Capture the cell that displays the provided text and extract its [X, Y] central coordinate. 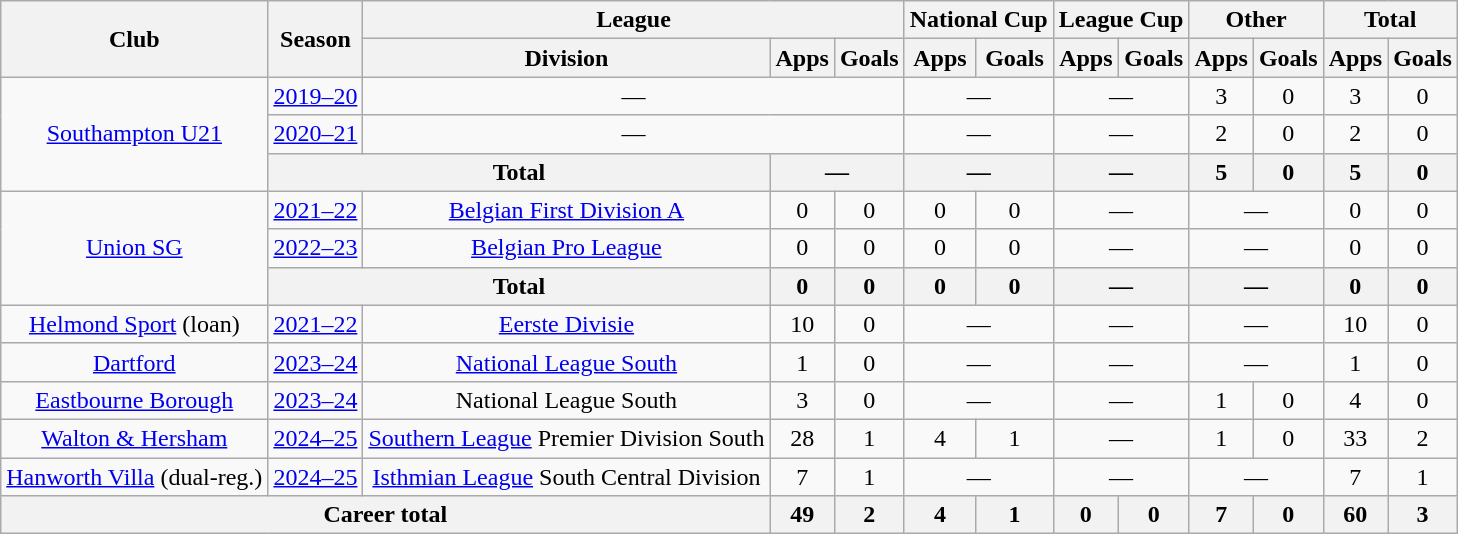
National Cup [978, 20]
49 [802, 515]
Hanworth Villa (dual-reg.) [134, 477]
Dartford [134, 362]
2020–21 [316, 134]
Walton & Hersham [134, 438]
Other [1256, 20]
Career total [386, 515]
Club [134, 39]
Belgian First Division A [566, 210]
Eastbourne Borough [134, 400]
Helmond Sport (loan) [134, 324]
Belgian Pro League [566, 248]
Eerste Divisie [566, 324]
28 [802, 438]
Union SG [134, 248]
Isthmian League South Central Division [566, 477]
League Cup [1121, 20]
Division [566, 58]
Southampton U21 [134, 134]
Season [316, 39]
League [634, 20]
Southern League Premier Division South [566, 438]
33 [1355, 438]
2019–20 [316, 96]
60 [1355, 515]
2022–23 [316, 248]
